Find where the given text appears and provide that cell's center as (x, y) coordinate. 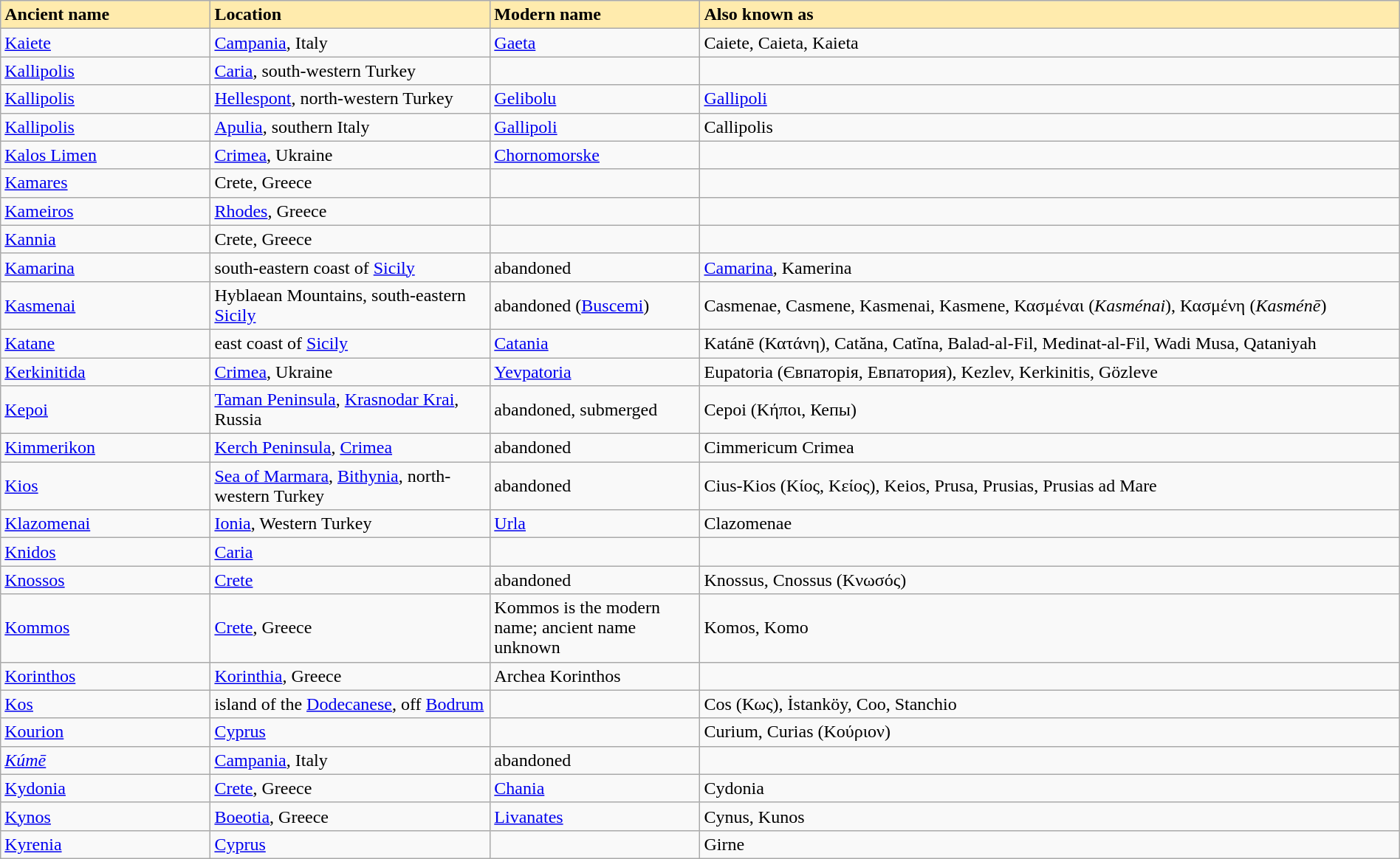
Kynos (106, 816)
Kasmenai (106, 306)
Casmenae, Casmene, Kasmenai, Kasmene, Κασμέναι (Kasménai), Κασμένη (Kasménē) (1050, 306)
Cydonia (1050, 788)
Kamares (106, 183)
Katánē (Κατάνη), Catăna, Catĭna, Balad-al-Fil, Medinat-al-Fil, Wadi Musa, Qataniyah (1050, 343)
abandoned, submerged (595, 410)
Gelibolu (595, 99)
Kepoi (106, 410)
Cynus, Kunos (1050, 816)
Ancient name (106, 15)
Gaeta (595, 43)
Chania (595, 788)
Cius-Kios (Kίος, Kείος), Keios, Prusa, Prusias, Prusias ad Mare (1050, 486)
Apulia, southern Italy (350, 127)
Kios (106, 486)
Kameiros (106, 211)
Cimmericum Crimea (1050, 448)
Archea Korinthos (595, 676)
Ionia, Western Turkey (350, 524)
Cepoi (Κήποι, Кепы) (1050, 410)
Hyblaean Mountains, south-eastern Sicily (350, 306)
Hellespont, north-western Turkey (350, 99)
Kerkinitida (106, 371)
Kannia (106, 239)
Knossus, Cnossus (Κνωσός) (1050, 580)
Callipolis (1050, 127)
Caiete, Caieta, Kaieta (1050, 43)
Catania (595, 343)
Boeotia, Greece (350, 816)
Rhodes, Greece (350, 211)
Korinthos (106, 676)
Girne (1050, 844)
Kourion (106, 732)
Eupatoria (Євпаторія, Евпатория), Kezlev, Kerkinitis, Gözleve (1050, 371)
Crete (350, 580)
Kimmerikon (106, 448)
island of the Dodecanese, off Bodrum (350, 704)
Kerch Peninsula, Crimea (350, 448)
Caria (350, 552)
Sea of Marmara, Bithynia, north-western Turkey (350, 486)
Location (350, 15)
Caria, south-western Turkey (350, 71)
Korinthia, Greece (350, 676)
Katane (106, 343)
Knossos (106, 580)
Kaiete (106, 43)
Livanates (595, 816)
Taman Peninsula, Krasnodar Krai, Russia (350, 410)
Cos (Κως), İstanköy, Coo, Stanchio (1050, 704)
Clazomenae (1050, 524)
Modern name (595, 15)
Knidos (106, 552)
Yevpatoria (595, 371)
Kommos (106, 628)
Urla (595, 524)
Camarina, Kamerina (1050, 267)
Kos (106, 704)
Kyrenia (106, 844)
Kydonia (106, 788)
Kamarina (106, 267)
Chornomorske (595, 155)
Komos, Komo (1050, 628)
south-eastern coast of Sicily (350, 267)
Klazomenai (106, 524)
Also known as (1050, 15)
Kúmē (106, 760)
Kommos is the modern name; ancient name unknown (595, 628)
abandoned (Buscemi) (595, 306)
Curium, Curias (Κούριον) (1050, 732)
Kalos Limen (106, 155)
east coast of Sicily (350, 343)
